Scan for the cell matching the given text and deliver its (x, y) coordinate at center. 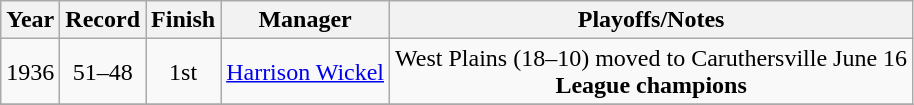
1st (184, 72)
Playoffs/Notes (652, 20)
1936 (30, 72)
51–48 (103, 72)
West Plains (18–10) moved to Caruthersville June 16League champions (652, 72)
Harrison Wickel (306, 72)
Manager (306, 20)
Year (30, 20)
Record (103, 20)
Finish (184, 20)
